Return [x, y] of the center of cell containing provided text 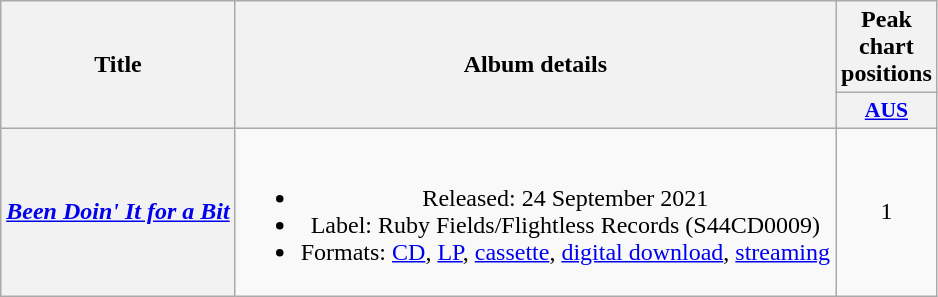
Released: 24 September 2021Label: Ruby Fields/Flightless Records (S44CD0009)Formats: CD, LP, cassette, digital download, streaming [535, 212]
Peak chart positions [887, 47]
Album details [535, 65]
Title [118, 65]
1 [887, 212]
Been Doin' It for a Bit [118, 212]
AUS [887, 111]
